Scan for the cell matching the given text and deliver its [x, y] coordinate at center. 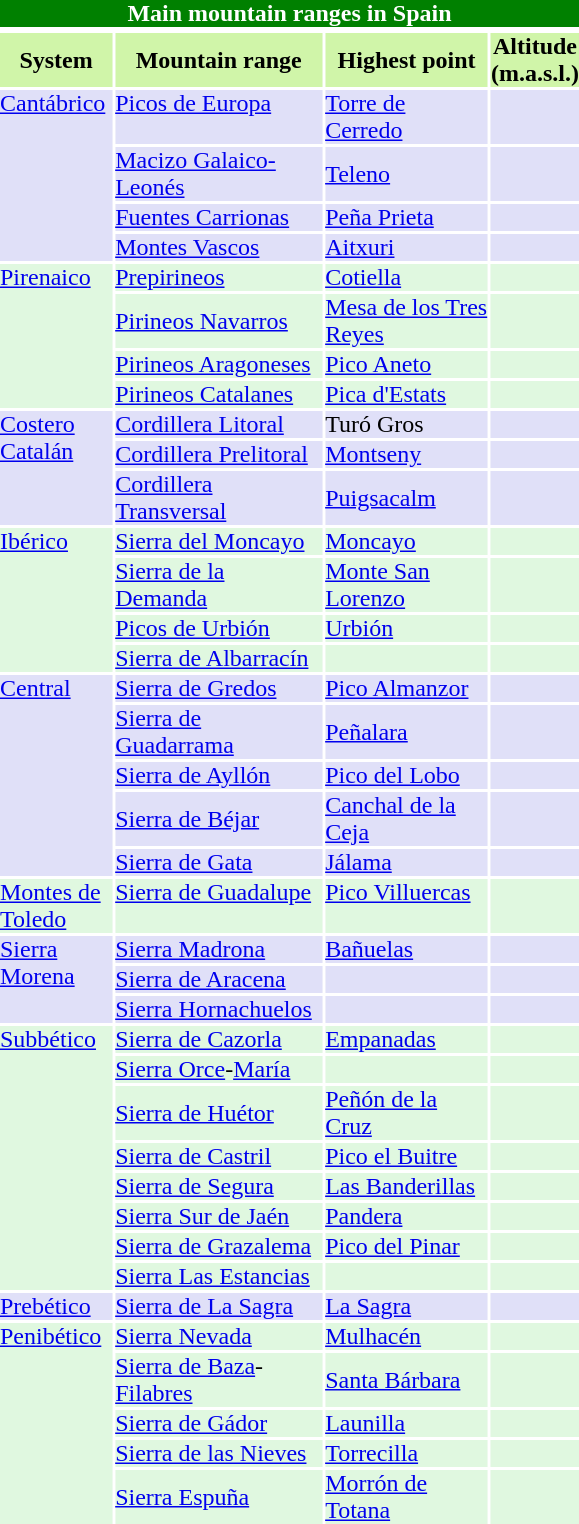
Highest point [406, 60]
Pandera [406, 1216]
Jálama [406, 862]
Sierra de Segura [218, 1186]
Sierra de Guadalupe [218, 906]
Pico del Pinar [406, 1246]
Monte San Lorenzo [406, 585]
Las Banderillas [406, 1186]
Penibético [56, 1424]
Sierra Hornachuelos [218, 1010]
Sierra de La Sagra [218, 1306]
Pirineos Catalanes [218, 394]
Macizo Galaico-Leonés [218, 174]
Fuentes Carrionas [218, 218]
Teleno [406, 174]
Altitude (m.a.s.l.) [535, 60]
Urbión [406, 628]
Sierra de Albarracín [218, 658]
Moncayo [406, 542]
Sierra Morena [56, 980]
Sierra de Baza-Filabres [218, 1380]
Central [56, 776]
Sierra Sur de Jaén [218, 1216]
Sierra de Gata [218, 862]
Cantábrico [56, 176]
Launilla [406, 1424]
Pico Aneto [406, 364]
Sierra de Cazorla [218, 1040]
Sierra de Ayllón [218, 776]
Cordillera Litoral [218, 424]
Cordillera Transversal [218, 498]
Sierra de las Nieves [218, 1454]
Sierra Espuña [218, 1497]
Turó Gros [406, 424]
Pico del Lobo [406, 776]
Sierra de Grazalema [218, 1246]
Torrecilla [406, 1454]
Sierra de Aracena [218, 980]
Peñón de la Cruz [406, 1113]
Pirineos Navarros [218, 321]
Subbético [56, 1158]
Mulhacén [406, 1336]
Sierra de Castril [218, 1156]
Sierra Orce-María [218, 1070]
Canchal de la Ceja [406, 819]
Pica d'Estats [406, 394]
Pico el Buitre [406, 1156]
Picos de Urbión [218, 628]
Ibérico [56, 600]
Picos de Europa [218, 117]
Sierra de la Demanda [218, 585]
Empanadas [406, 1040]
Sierra Madrona [218, 950]
Main mountain ranges in Spain [290, 14]
Prepirineos [218, 278]
Pirineos Aragoneses [218, 364]
Montes de Toledo [56, 906]
Pirenaico [56, 336]
Bañuelas [406, 950]
Peña Prieta [406, 218]
Santa Bárbara [406, 1380]
Cotiella [406, 278]
Pico Villuercas [406, 906]
Sierra de Guadarrama [218, 732]
Costero Catalán [56, 468]
Mountain range [218, 60]
Prebético [56, 1306]
Sierra de Béjar [218, 819]
Mesa de los Tres Reyes [406, 321]
Sierra Las Estancias [218, 1276]
Sierra de Gádor [218, 1424]
Cordillera Prelitoral [218, 454]
Peñalara [406, 732]
Sierra de Gredos [218, 688]
La Sagra [406, 1306]
Aitxuri [406, 248]
Torre de Cerredo [406, 117]
Sierra de Huétor [218, 1113]
System [56, 60]
Pico Almanzor [406, 688]
Morrón de Totana [406, 1497]
Sierra Nevada [218, 1336]
Sierra del Moncayo [218, 542]
Montseny [406, 454]
Puigsacalm [406, 498]
Montes Vascos [218, 248]
